Return (x, y) of the center of cell containing provided text 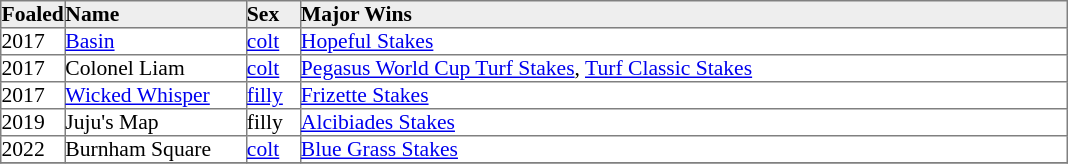
Pegasus World Cup Turf Stakes, Turf Classic Stakes (683, 68)
Colonel Liam (156, 68)
Juju's Map (156, 122)
Burnham Square (156, 150)
Sex (273, 14)
Basin (156, 42)
Frizette Stakes (683, 96)
2022 (33, 150)
Name (156, 14)
Hopeful Stakes (683, 42)
Major Wins (683, 14)
Wicked Whisper (156, 96)
Alcibiades Stakes (683, 122)
Foaled (33, 14)
Blue Grass Stakes (683, 150)
2019 (33, 122)
